Capture the cell that displays the provided text and extract its (X, Y) central coordinate. 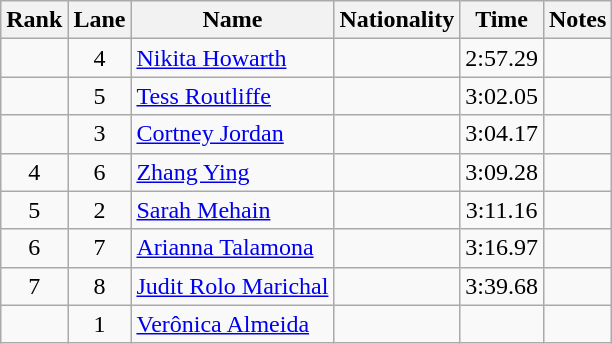
1 (100, 324)
2 (100, 210)
3:39.68 (502, 286)
Lane (100, 20)
3:11.16 (502, 210)
3:16.97 (502, 248)
Name (232, 20)
Verônica Almeida (232, 324)
Time (502, 20)
3 (100, 134)
Judit Rolo Marichal (232, 286)
Nationality (397, 20)
3:04.17 (502, 134)
Nikita Howarth (232, 58)
Arianna Talamona (232, 248)
Cortney Jordan (232, 134)
3:09.28 (502, 172)
Notes (577, 20)
Zhang Ying (232, 172)
Tess Routliffe (232, 96)
Sarah Mehain (232, 210)
8 (100, 286)
Rank (34, 20)
3:02.05 (502, 96)
2:57.29 (502, 58)
